Extract the [X, Y] coordinate from the center of the cell holding the provided text.  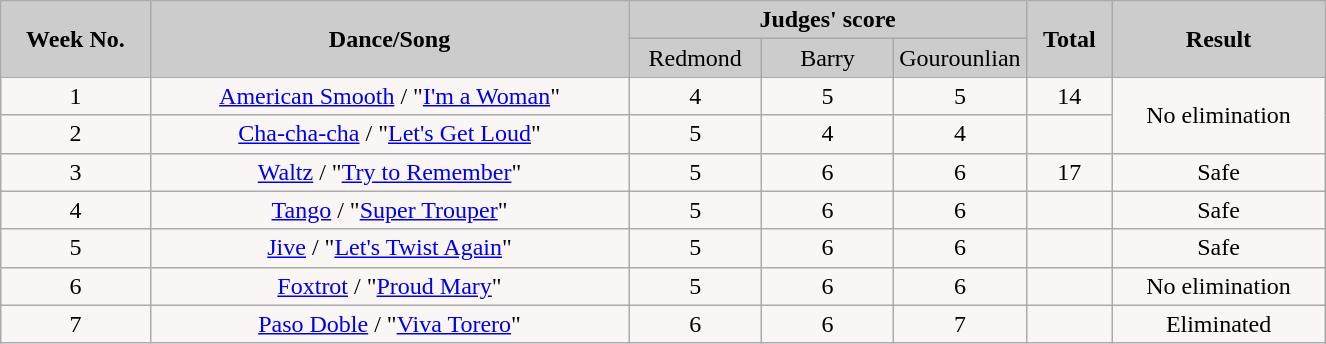
American Smooth / "I'm a Woman" [390, 96]
2 [76, 134]
1 [76, 96]
Result [1219, 39]
Eliminated [1219, 324]
Tango / "Super Trouper" [390, 210]
Barry [827, 58]
Paso Doble / "Viva Torero" [390, 324]
Judges' score [828, 20]
Jive / "Let's Twist Again" [390, 248]
Waltz / "Try to Remember" [390, 172]
3 [76, 172]
Redmond [695, 58]
Foxtrot / "Proud Mary" [390, 286]
Cha-cha-cha / "Let's Get Loud" [390, 134]
Total [1069, 39]
Dance/Song [390, 39]
14 [1069, 96]
Week No. [76, 39]
17 [1069, 172]
Gourounlian [960, 58]
